Identify which cell holds the provided text, then report its (X, Y) central coordinate. 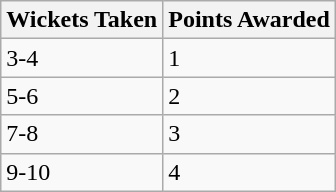
Wickets Taken (82, 20)
Points Awarded (250, 20)
9-10 (82, 172)
7-8 (82, 134)
5-6 (82, 96)
1 (250, 58)
2 (250, 96)
4 (250, 172)
3-4 (82, 58)
3 (250, 134)
